Return (X, Y) of the center of cell containing provided text 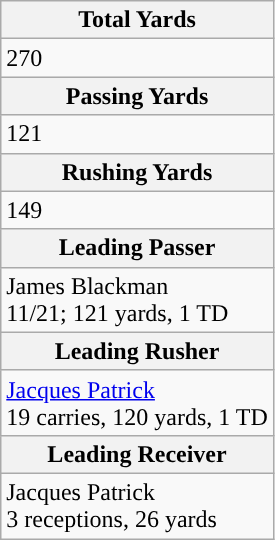
121 (138, 134)
149 (138, 210)
Total Yards (138, 20)
Rushing Yards (138, 172)
Passing Yards (138, 96)
Jacques Patrick3 receptions, 26 yards (138, 506)
James Blackman11/21; 121 yards, 1 TD (138, 300)
Jacques Patrick19 carries, 120 yards, 1 TD (138, 402)
Leading Passer (138, 248)
Leading Receiver (138, 454)
270 (138, 58)
Leading Rusher (138, 351)
